Capture the cell that displays the provided text and extract its (X, Y) central coordinate. 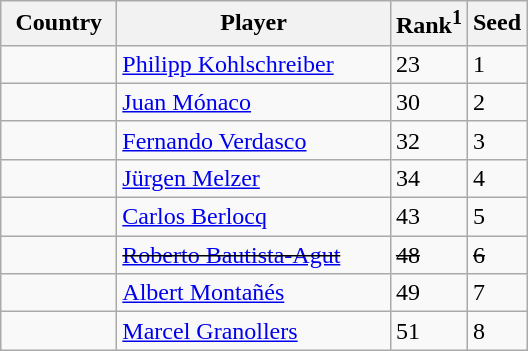
8 (496, 331)
Roberto Bautista-Agut (254, 255)
Country (59, 24)
23 (428, 64)
7 (496, 293)
Juan Mónaco (254, 102)
Marcel Granollers (254, 331)
Carlos Berlocq (254, 217)
6 (496, 255)
2 (496, 102)
43 (428, 217)
32 (428, 140)
Jürgen Melzer (254, 178)
3 (496, 140)
48 (428, 255)
1 (496, 64)
Seed (496, 24)
30 (428, 102)
4 (496, 178)
Fernando Verdasco (254, 140)
5 (496, 217)
Albert Montañés (254, 293)
51 (428, 331)
34 (428, 178)
49 (428, 293)
Rank1 (428, 24)
Philipp Kohlschreiber (254, 64)
Player (254, 24)
